Detect which cell encompasses the target text, then output its [x, y] center coordinate. 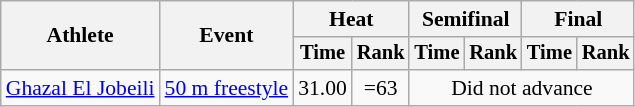
Final [578, 19]
Event [227, 36]
50 m freestyle [227, 88]
Heat [351, 19]
Did not advance [522, 88]
=63 [381, 88]
Semifinal [465, 19]
Athlete [80, 36]
31.00 [322, 88]
Ghazal El Jobeili [80, 88]
